Return the (x, y) coordinate for the center point of the cell that contains the specified text.  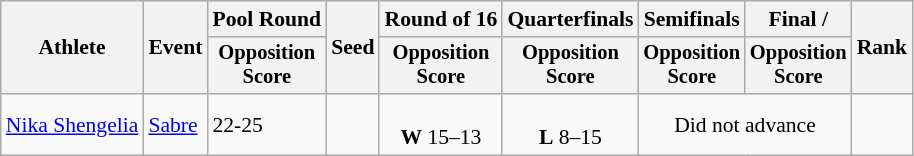
Quarterfinals (570, 19)
Did not advance (744, 124)
Nika Shengelia (72, 124)
22-25 (266, 124)
W 15–13 (440, 124)
Athlete (72, 48)
Final / (798, 19)
L 8–15 (570, 124)
Rank (882, 48)
Seed (352, 48)
Semifinals (692, 19)
Event (175, 48)
Pool Round (266, 19)
Sabre (175, 124)
Round of 16 (440, 19)
